Capture the cell that displays the provided text and extract its (X, Y) central coordinate. 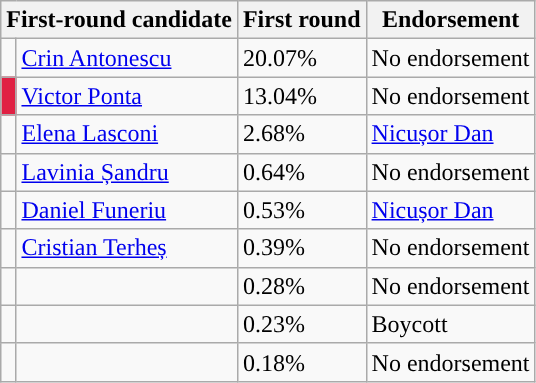
Cristian Terheș (126, 248)
Daniel Funeriu (126, 210)
0.28% (302, 286)
First-round candidate (120, 20)
Lavinia Șandru (126, 172)
Crin Antonescu (126, 58)
Boycott (450, 324)
2.68% (302, 134)
0.18% (302, 362)
Victor Ponta (126, 96)
Elena Lasconi (126, 134)
0.64% (302, 172)
Endorsement (450, 20)
0.23% (302, 324)
13.04% (302, 96)
0.39% (302, 248)
0.53% (302, 210)
20.07% (302, 58)
First round (302, 20)
